Scan for the cell matching the given text and deliver its [X, Y] coordinate at center. 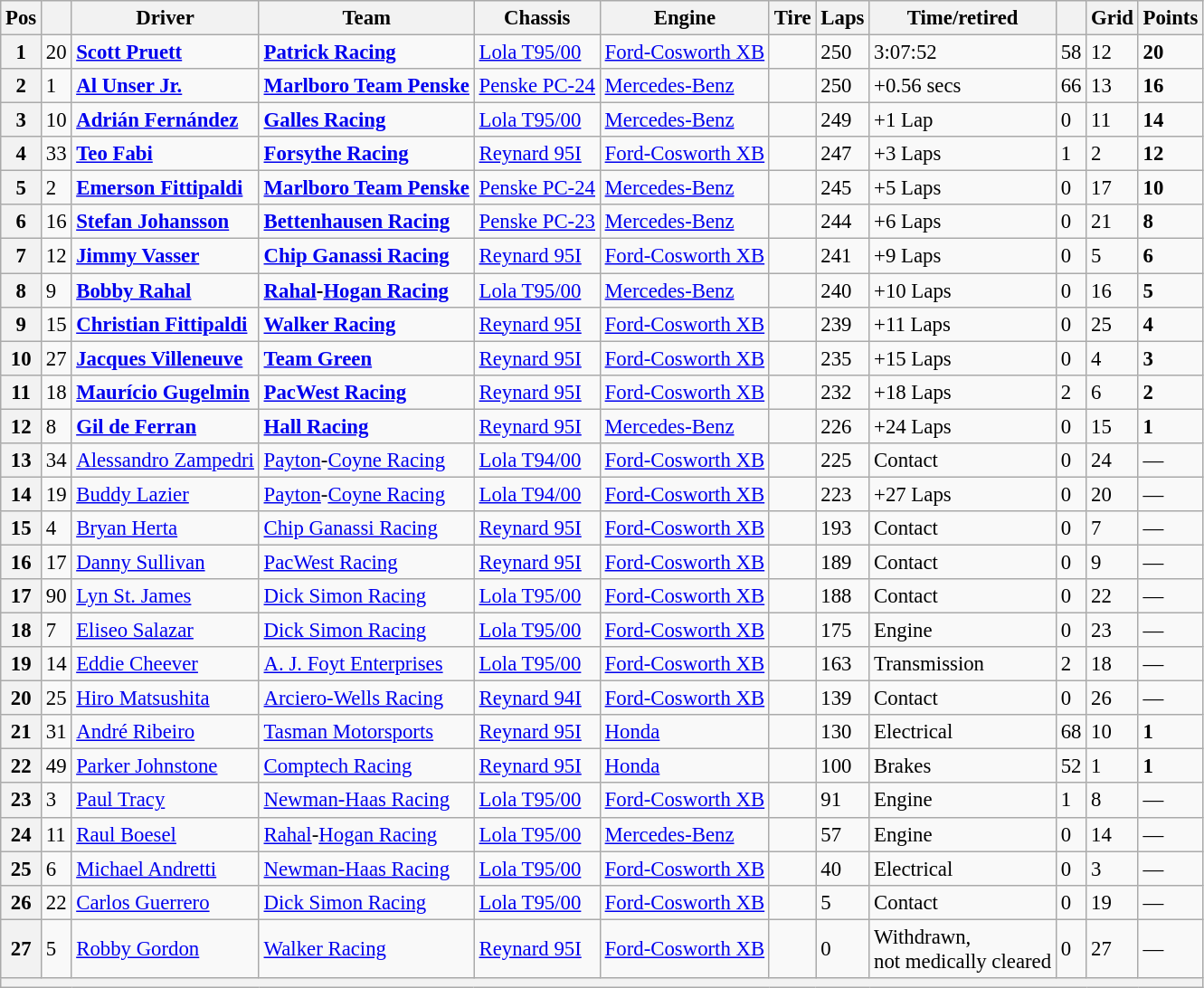
Danny Sullivan [165, 562]
Comptech Racing [366, 766]
235 [843, 358]
Bobby Rahal [165, 290]
Hall Racing [366, 426]
163 [843, 664]
+27 Laps [962, 494]
Parker Johnstone [165, 766]
90 [56, 596]
Chassis [537, 18]
130 [843, 732]
Arciero-Wells Racing [366, 698]
Time/retired [962, 18]
175 [843, 631]
+6 Laps [962, 222]
Michael Andretti [165, 869]
André Ribeiro [165, 732]
Laps [843, 18]
34 [56, 461]
Forsythe Racing [366, 154]
3:07:52 [962, 52]
241 [843, 256]
31 [56, 732]
239 [843, 324]
Paul Tracy [165, 801]
+3 Laps [962, 154]
Team Green [366, 358]
49 [56, 766]
189 [843, 562]
Robby Gordon [165, 948]
66 [1071, 86]
Eddie Cheever [165, 664]
Stefan Johansson [165, 222]
Jimmy Vasser [165, 256]
Driver [165, 18]
245 [843, 188]
+18 Laps [962, 392]
240 [843, 290]
225 [843, 461]
Hiro Matsushita [165, 698]
Galles Racing [366, 120]
Jacques Villeneuve [165, 358]
Emerson Fittipaldi [165, 188]
58 [1071, 52]
Points [1171, 18]
Transmission [962, 664]
193 [843, 528]
Grid [1113, 18]
139 [843, 698]
Gil de Ferran [165, 426]
188 [843, 596]
Tasman Motorsports [366, 732]
91 [843, 801]
33 [56, 154]
Eliseo Salazar [165, 631]
Lyn St. James [165, 596]
Brakes [962, 766]
223 [843, 494]
A. J. Foyt Enterprises [366, 664]
Scott Pruett [165, 52]
68 [1071, 732]
Raul Boesel [165, 834]
+10 Laps [962, 290]
+5 Laps [962, 188]
Bettenhausen Racing [366, 222]
Patrick Racing [366, 52]
Pos [22, 18]
Withdrawn,not medically cleared [962, 948]
+1 Lap [962, 120]
+24 Laps [962, 426]
Christian Fittipaldi [165, 324]
Al Unser Jr. [165, 86]
52 [1071, 766]
+11 Laps [962, 324]
+0.56 secs [962, 86]
247 [843, 154]
Maurício Gugelmin [165, 392]
Adrián Fernández [165, 120]
Alessandro Zampedri [165, 461]
40 [843, 869]
Buddy Lazier [165, 494]
Tire [792, 18]
249 [843, 120]
+15 Laps [962, 358]
Penske PC-23 [537, 222]
226 [843, 426]
57 [843, 834]
100 [843, 766]
Teo Fabi [165, 154]
Team [366, 18]
Reynard 94I [537, 698]
244 [843, 222]
+9 Laps [962, 256]
Bryan Herta [165, 528]
Carlos Guerrero [165, 902]
232 [843, 392]
